Provide the [X, Y] coordinate of the cell's center where the given text is located.  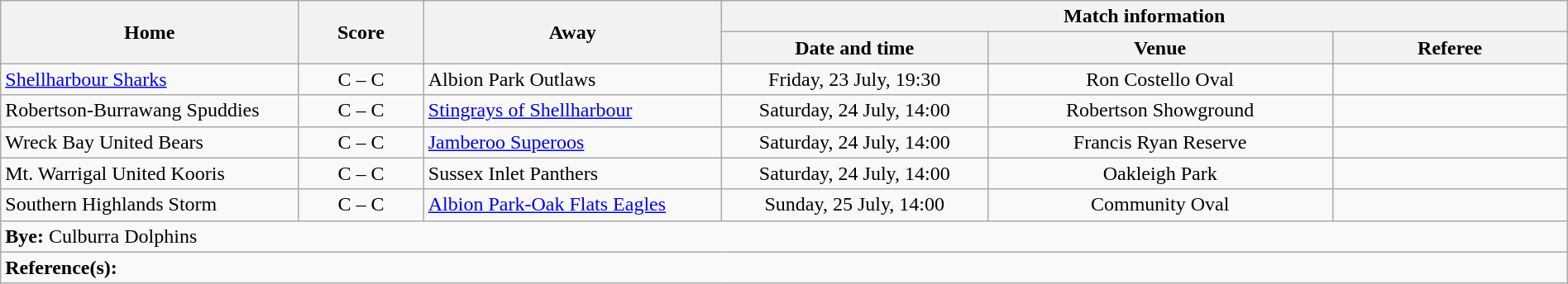
Friday, 23 July, 19:30 [854, 79]
Southern Highlands Storm [150, 205]
Home [150, 32]
Reference(s): [784, 267]
Shellharbour Sharks [150, 79]
Score [361, 32]
Ron Costello Oval [1159, 79]
Bye: Culburra Dolphins [784, 236]
Jamberoo Superoos [572, 142]
Robertson Showground [1159, 111]
Robertson-Burrawang Spuddies [150, 111]
Wreck Bay United Bears [150, 142]
Sussex Inlet Panthers [572, 173]
Match information [1145, 17]
Referee [1450, 48]
Venue [1159, 48]
Sunday, 25 July, 14:00 [854, 205]
Mt. Warrigal United Kooris [150, 173]
Community Oval [1159, 205]
Oakleigh Park [1159, 173]
Away [572, 32]
Stingrays of Shellharbour [572, 111]
Date and time [854, 48]
Albion Park-Oak Flats Eagles [572, 205]
Albion Park Outlaws [572, 79]
Francis Ryan Reserve [1159, 142]
